Return the [x, y] coordinate for the center point of the cell that contains the specified text.  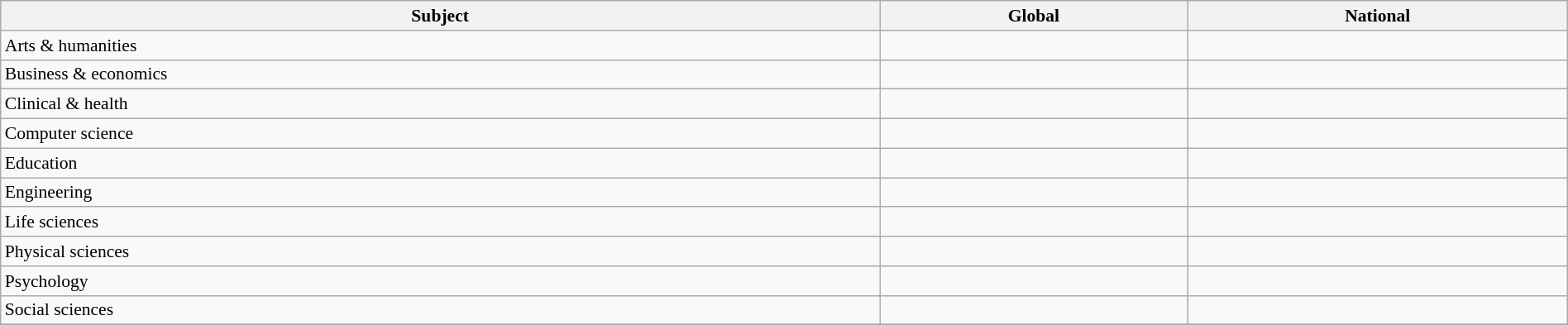
Arts & humanities [440, 45]
Subject [440, 16]
Education [440, 163]
Physical sciences [440, 251]
National [1378, 16]
Computer science [440, 134]
Global [1034, 16]
Life sciences [440, 222]
Engineering [440, 193]
Clinical & health [440, 104]
Psychology [440, 281]
Social sciences [440, 310]
Business & economics [440, 74]
